Output the (x, y) coordinate of the center of the cell containing the given text.  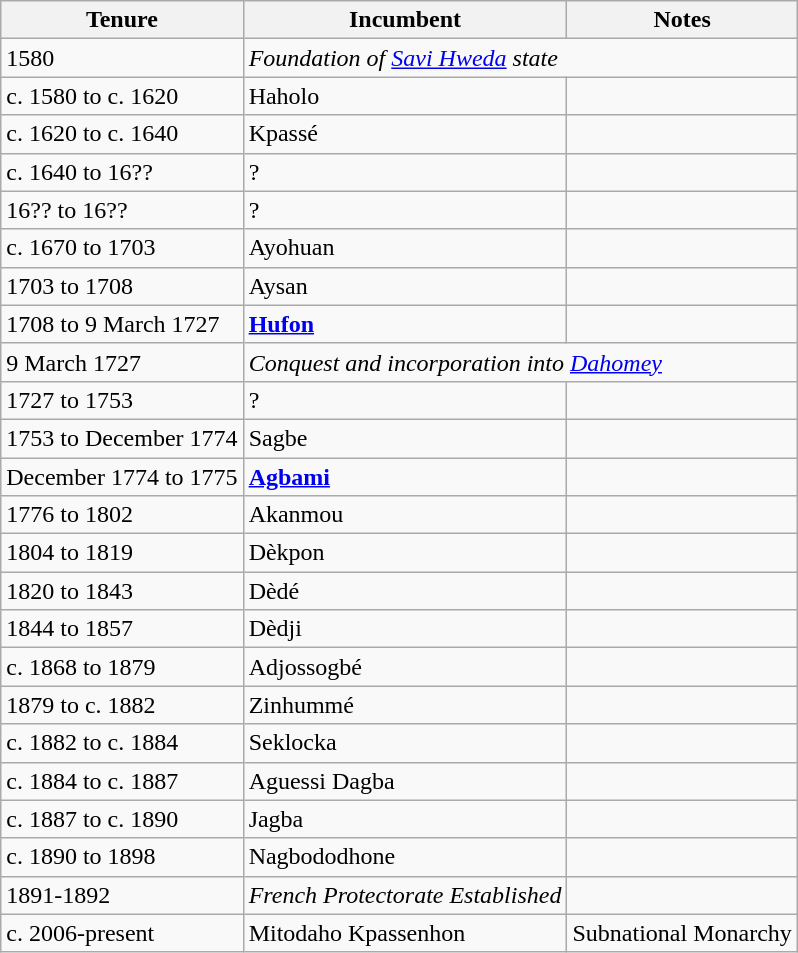
Kpassé (405, 134)
Foundation of Savi Hweda state (520, 58)
1844 to 1857 (122, 629)
c. 2006-present (122, 933)
Ayohuan (405, 248)
1776 to 1802 (122, 515)
Agbami (405, 477)
Tenure (122, 20)
c. 1887 to c. 1890 (122, 819)
c. 1882 to c. 1884 (122, 743)
Dèdé (405, 591)
1804 to 1819 (122, 553)
1753 to December 1774 (122, 438)
9 March 1727 (122, 362)
Sagbe (405, 438)
Jagba (405, 819)
Nagbododhone (405, 857)
Notes (682, 20)
Adjossogbé (405, 667)
Dèdji (405, 629)
c. 1640 to 16?? (122, 172)
Conquest and incorporation into Dahomey (520, 362)
1703 to 1708 (122, 286)
1580 (122, 58)
Aguessi Dagba (405, 781)
Mitodaho Kpassenhon (405, 933)
Akanmou (405, 515)
c. 1884 to c. 1887 (122, 781)
French Protectorate Established (405, 895)
Incumbent (405, 20)
c. 1890 to 1898 (122, 857)
Seklocka (405, 743)
c. 1620 to c. 1640 (122, 134)
1727 to 1753 (122, 400)
Subnational Monarchy (682, 933)
Dèkpon (405, 553)
Hufon (405, 324)
Aysan (405, 286)
December 1774 to 1775 (122, 477)
1708 to 9 March 1727 (122, 324)
c. 1580 to c. 1620 (122, 96)
c. 1868 to 1879 (122, 667)
1879 to c. 1882 (122, 705)
Zinhummé (405, 705)
16?? to 16?? (122, 210)
Haholo (405, 96)
1891-1892 (122, 895)
1820 to 1843 (122, 591)
c. 1670 to 1703 (122, 248)
